Detect which cell encompasses the target text, then output its (x, y) center coordinate. 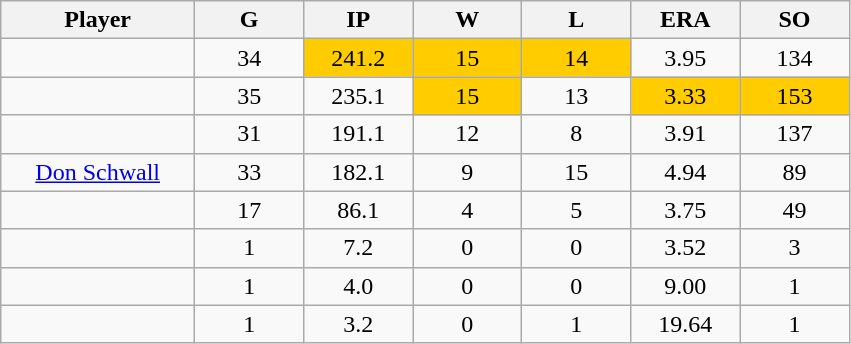
G (250, 20)
17 (250, 210)
3.95 (686, 58)
13 (576, 96)
Don Schwall (98, 172)
Player (98, 20)
34 (250, 58)
14 (576, 58)
3.75 (686, 210)
35 (250, 96)
4.94 (686, 172)
3.91 (686, 134)
134 (794, 58)
137 (794, 134)
7.2 (358, 248)
9.00 (686, 286)
IP (358, 20)
SO (794, 20)
4.0 (358, 286)
12 (468, 134)
3.33 (686, 96)
153 (794, 96)
235.1 (358, 96)
31 (250, 134)
L (576, 20)
33 (250, 172)
8 (576, 134)
4 (468, 210)
3.52 (686, 248)
86.1 (358, 210)
241.2 (358, 58)
191.1 (358, 134)
W (468, 20)
19.64 (686, 324)
5 (576, 210)
182.1 (358, 172)
9 (468, 172)
ERA (686, 20)
3 (794, 248)
49 (794, 210)
3.2 (358, 324)
89 (794, 172)
